Scan for the cell matching the given text and deliver its (x, y) coordinate at center. 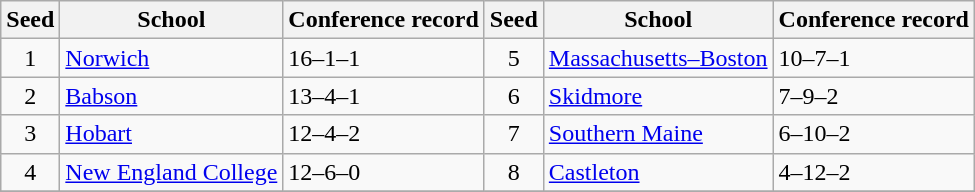
Southern Maine (658, 134)
10–7–1 (874, 58)
4 (30, 172)
Massachusetts–Boston (658, 58)
7–9–2 (874, 96)
13–4–1 (384, 96)
12–4–2 (384, 134)
Castleton (658, 172)
Norwich (172, 58)
New England College (172, 172)
4–12–2 (874, 172)
2 (30, 96)
7 (514, 134)
Skidmore (658, 96)
Babson (172, 96)
16–1–1 (384, 58)
1 (30, 58)
3 (30, 134)
8 (514, 172)
12–6–0 (384, 172)
6–10–2 (874, 134)
6 (514, 96)
Hobart (172, 134)
5 (514, 58)
